Find where the given text appears and provide that cell's center as [x, y] coordinate. 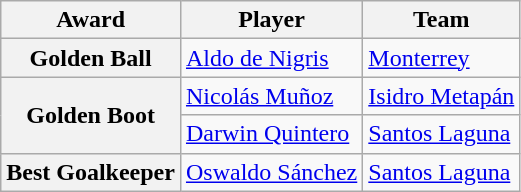
Aldo de Nigris [271, 58]
Oswaldo Sánchez [271, 172]
Golden Boot [91, 115]
Darwin Quintero [271, 134]
Golden Ball [91, 58]
Player [271, 20]
Isidro Metapán [442, 96]
Nicolás Muñoz [271, 96]
Best Goalkeeper [91, 172]
Monterrey [442, 58]
Team [442, 20]
Award [91, 20]
